From the cell containing the given text, extract its center point as (x, y) coordinate. 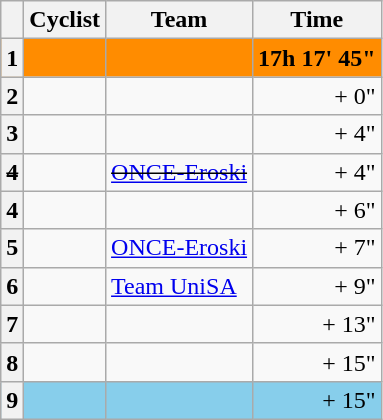
6 (12, 286)
+ 7" (317, 248)
9 (12, 400)
1 (12, 58)
17h 17' 45" (317, 58)
+ 9" (317, 286)
3 (12, 134)
2 (12, 96)
5 (12, 248)
+ 13" (317, 324)
Cyclist (65, 20)
Team UniSA (180, 286)
Time (317, 20)
7 (12, 324)
+ 6" (317, 210)
Team (180, 20)
+ 0" (317, 96)
8 (12, 362)
